Search for the cell housing the specified text and yield its (X, Y) center coordinate. 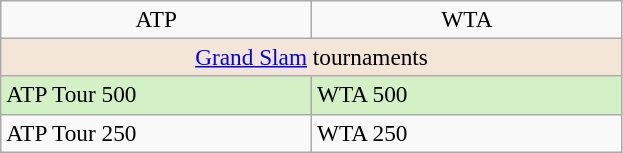
ATP Tour 250 (156, 133)
Grand Slam tournaments (312, 57)
ATP (156, 19)
WTA (468, 19)
WTA 250 (468, 133)
WTA 500 (468, 95)
ATP Tour 500 (156, 95)
